Scan for the cell matching the given text and deliver its (x, y) coordinate at center. 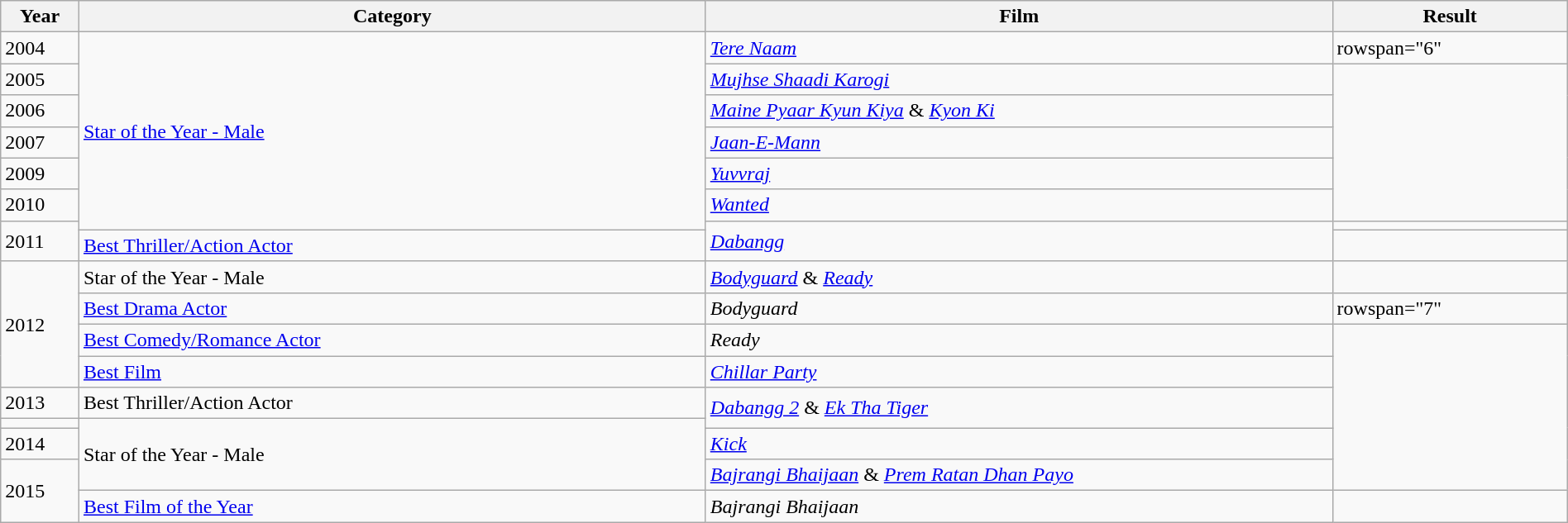
Yuvvraj (1019, 174)
Jaan-E-Mann (1019, 142)
Kick (1019, 444)
2015 (40, 491)
Maine Pyaar Kyun Kiya & Kyon Ki (1019, 111)
Mujhse Shaadi Karogi (1019, 79)
2014 (40, 444)
rowspan="7" (1450, 308)
Result (1450, 17)
2010 (40, 205)
rowspan="6" (1450, 48)
2012 (40, 324)
Bodyguard (1019, 308)
Tere Naam (1019, 48)
Best Comedy/Romance Actor (392, 340)
2005 (40, 79)
2004 (40, 48)
Bajrangi Bhaijaan (1019, 506)
2013 (40, 403)
Best Film of the Year (392, 506)
Category (392, 17)
2011 (40, 241)
2009 (40, 174)
Best Film (392, 371)
2007 (40, 142)
Wanted (1019, 205)
Ready (1019, 340)
2006 (40, 111)
Bodyguard & Ready (1019, 277)
Dabangg (1019, 241)
Chillar Party (1019, 371)
Film (1019, 17)
Best Drama Actor (392, 308)
Year (40, 17)
Dabangg 2 & Ek Tha Tiger (1019, 408)
Bajrangi Bhaijaan & Prem Ratan Dhan Payo (1019, 475)
